For the text-containing cell, return its midpoint in [X, Y] coordinate format. 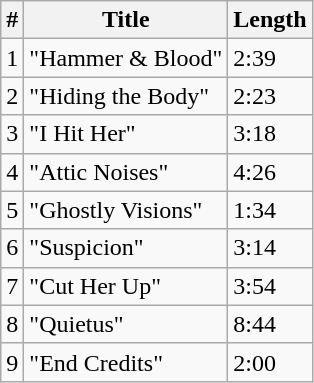
9 [12, 362]
8:44 [270, 324]
7 [12, 286]
3:14 [270, 248]
Title [126, 20]
Length [270, 20]
3 [12, 134]
"Hammer & Blood" [126, 58]
2:39 [270, 58]
2 [12, 96]
"Ghostly Visions" [126, 210]
"Cut Her Up" [126, 286]
"Quietus" [126, 324]
2:23 [270, 96]
"Suspicion" [126, 248]
6 [12, 248]
8 [12, 324]
1:34 [270, 210]
3:18 [270, 134]
4 [12, 172]
4:26 [270, 172]
# [12, 20]
3:54 [270, 286]
1 [12, 58]
2:00 [270, 362]
5 [12, 210]
"Hiding the Body" [126, 96]
"Attic Noises" [126, 172]
"I Hit Her" [126, 134]
"End Credits" [126, 362]
